Provide the (X, Y) coordinate of the cell's center where the given text is located.  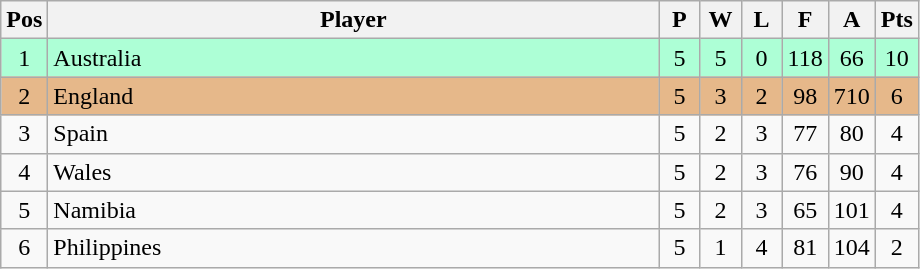
F (805, 20)
England (354, 96)
P (680, 20)
90 (852, 172)
66 (852, 58)
710 (852, 96)
Australia (354, 58)
76 (805, 172)
104 (852, 248)
Namibia (354, 210)
81 (805, 248)
Player (354, 20)
Wales (354, 172)
65 (805, 210)
98 (805, 96)
Spain (354, 134)
77 (805, 134)
L (762, 20)
101 (852, 210)
10 (896, 58)
A (852, 20)
W (720, 20)
118 (805, 58)
80 (852, 134)
Pos (24, 20)
Philippines (354, 248)
0 (762, 58)
Pts (896, 20)
